Return (X, Y) of the center of cell containing provided text 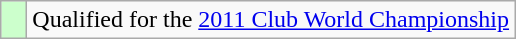
Qualified for the 2011 Club World Championship (271, 20)
